Return the (x, y) coordinate for the center point of the cell that contains the specified text.  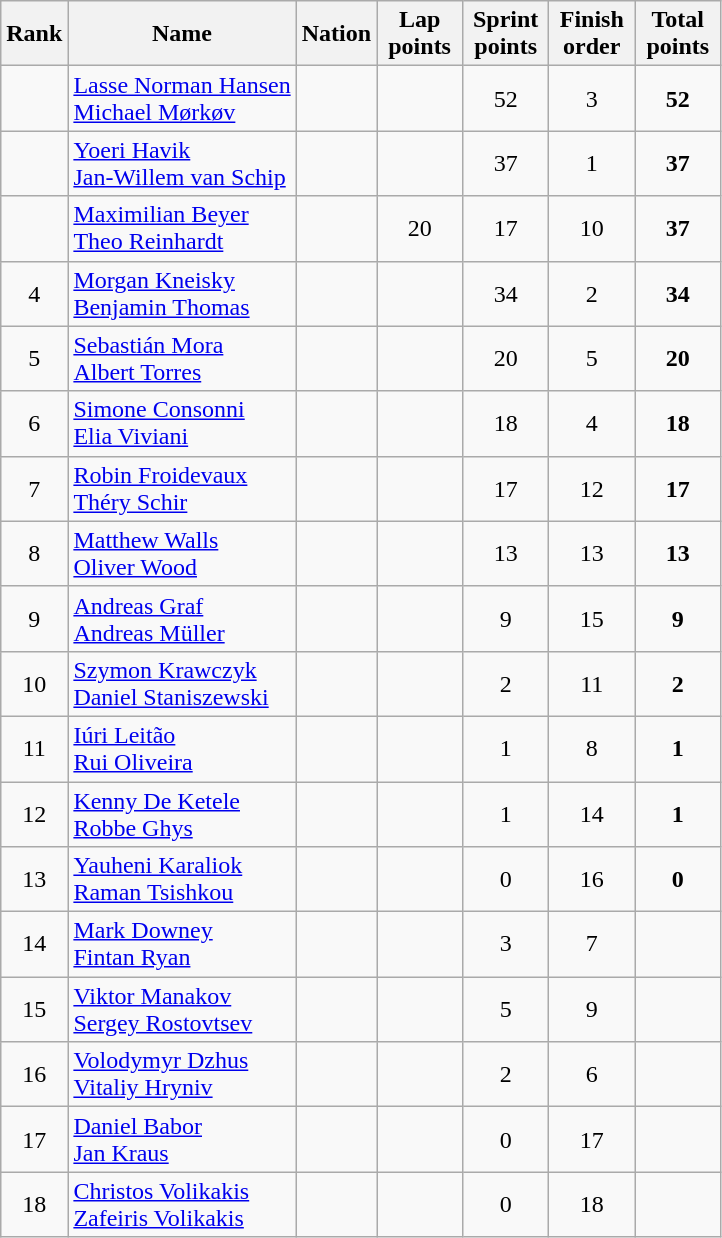
Yoeri HavikJan-Willem van Schip (182, 164)
Szymon KrawczykDaniel Staniszewski (182, 684)
Name (182, 34)
Morgan KneiskyBenjamin Thomas (182, 294)
Iúri LeitãoRui Oliveira (182, 748)
Finish order (592, 34)
Christos VolikakisZafeiris Volikakis (182, 1204)
Sebastián MoraAlbert Torres (182, 358)
Robin FroidevauxThéry Schir (182, 488)
Rank (34, 34)
Viktor ManakovSergey Rostovtsev (182, 1010)
Nation (336, 34)
Volodymyr DzhusVitaliy Hryniv (182, 1074)
Kenny De KeteleRobbe Ghys (182, 814)
Simone ConsonniElia Viviani (182, 424)
Lap points (420, 34)
Mark DowneyFintan Ryan (182, 944)
Daniel BaborJan Kraus (182, 1140)
Andreas GrafAndreas Müller (182, 618)
Maximilian BeyerTheo Reinhardt (182, 228)
Sprint points (506, 34)
Lasse Norman HansenMichael Mørkøv (182, 98)
Matthew WallsOliver Wood (182, 554)
Total points (678, 34)
Yauheni KaraliokRaman Tsishkou (182, 880)
